Output the [X, Y] coordinate of the center of the cell containing the given text.  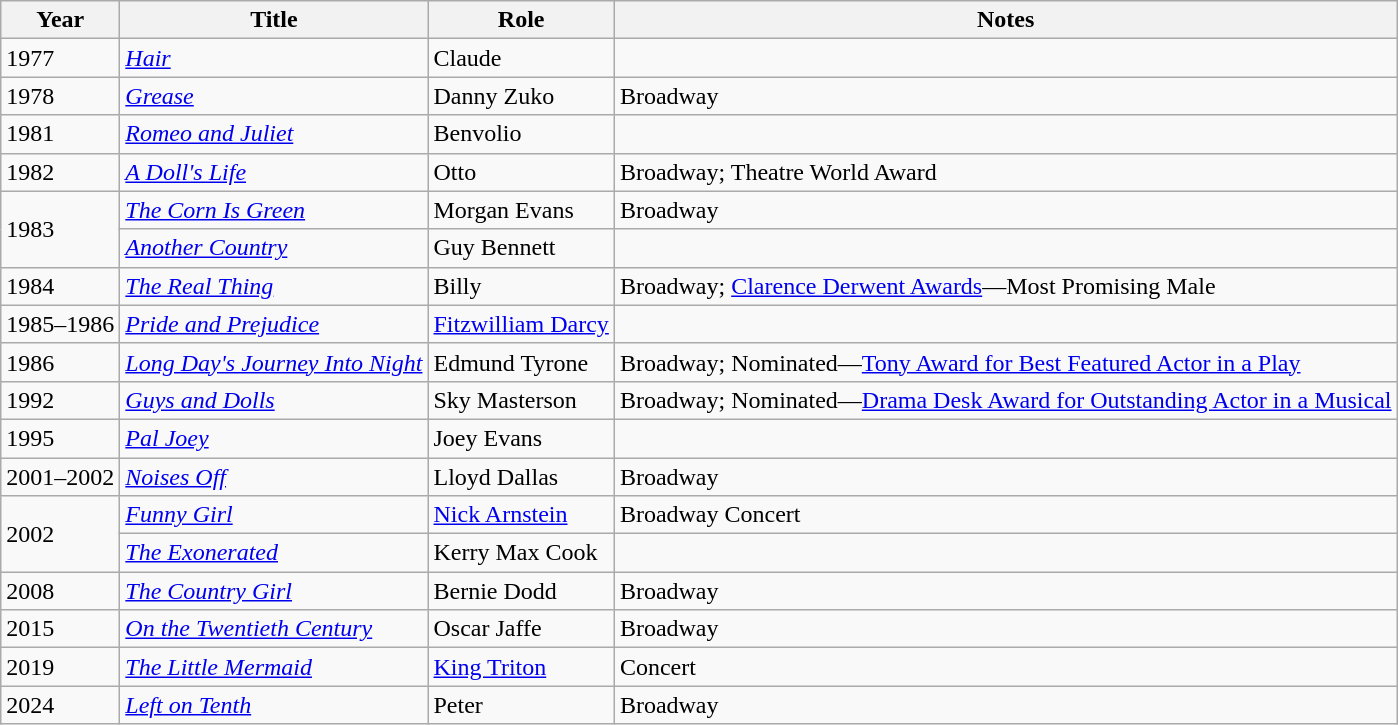
1983 [60, 229]
Grease [274, 96]
1984 [60, 286]
Pal Joey [274, 438]
Fitzwilliam Darcy [521, 324]
2008 [60, 591]
Kerry Max Cook [521, 553]
Hair [274, 58]
On the Twentieth Century [274, 629]
1977 [60, 58]
Edmund Tyrone [521, 362]
Another Country [274, 248]
Concert [1006, 667]
Long Day's Journey Into Night [274, 362]
Guys and Dolls [274, 400]
Broadway; Theatre World Award [1006, 172]
Morgan Evans [521, 210]
2001–2002 [60, 477]
Left on Tenth [274, 705]
Broadway Concert [1006, 515]
2015 [60, 629]
Benvolio [521, 134]
Billy [521, 286]
Role [521, 20]
Pride and Prejudice [274, 324]
The Exonerated [274, 553]
2019 [60, 667]
1981 [60, 134]
Broadway; Clarence Derwent Awards—Most Promising Male [1006, 286]
The Corn Is Green [274, 210]
Lloyd Dallas [521, 477]
The Real Thing [274, 286]
Peter [521, 705]
1986 [60, 362]
Title [274, 20]
Nick Arnstein [521, 515]
2002 [60, 534]
Oscar Jaffe [521, 629]
2024 [60, 705]
Noises Off [274, 477]
Guy Bennett [521, 248]
1978 [60, 96]
Danny Zuko [521, 96]
Funny Girl [274, 515]
Broadway; Nominated—Drama Desk Award for Outstanding Actor in a Musical [1006, 400]
1995 [60, 438]
1992 [60, 400]
Otto [521, 172]
Joey Evans [521, 438]
Broadway; Nominated—Tony Award for Best Featured Actor in a Play [1006, 362]
1982 [60, 172]
The Country Girl [274, 591]
Bernie Dodd [521, 591]
The Little Mermaid [274, 667]
A Doll's Life [274, 172]
Claude [521, 58]
Romeo and Juliet [274, 134]
Year [60, 20]
King Triton [521, 667]
Sky Masterson [521, 400]
Notes [1006, 20]
1985–1986 [60, 324]
